Capture the cell that displays the provided text and extract its [x, y] central coordinate. 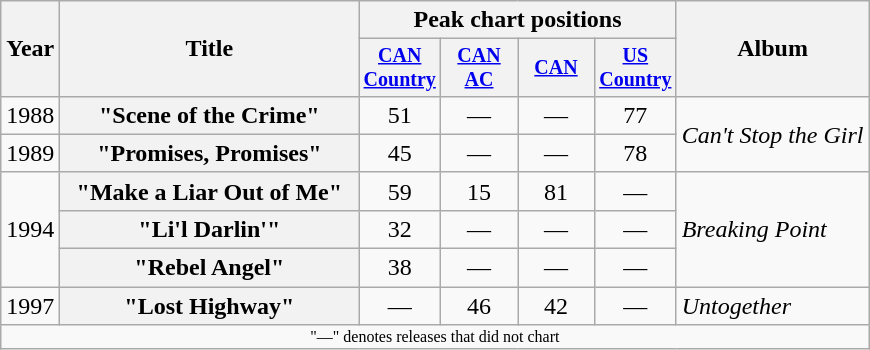
"Li'l Darlin'" [210, 229]
59 [400, 191]
1994 [30, 229]
Breaking Point [772, 229]
"Promises, Promises" [210, 153]
Title [210, 49]
51 [400, 115]
38 [400, 268]
"Scene of the Crime" [210, 115]
15 [480, 191]
Year [30, 49]
1988 [30, 115]
US Country [635, 68]
Peak chart positions [518, 20]
81 [556, 191]
"Lost Highway" [210, 306]
CAN [556, 68]
78 [635, 153]
Untogether [772, 306]
"Rebel Angel" [210, 268]
Can't Stop the Girl [772, 134]
1997 [30, 306]
46 [480, 306]
"Make a Liar Out of Me" [210, 191]
1989 [30, 153]
77 [635, 115]
Album [772, 49]
CAN Country [400, 68]
45 [400, 153]
42 [556, 306]
32 [400, 229]
"—" denotes releases that did not chart [435, 337]
CAN AC [480, 68]
